Find where the given text appears and provide that cell's center as [x, y] coordinate. 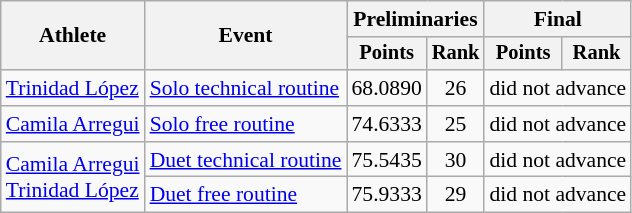
30 [456, 160]
74.6333 [386, 124]
29 [456, 195]
Event [246, 36]
Final [558, 19]
Solo technical routine [246, 88]
Trinidad López [73, 88]
Camila ArreguiTrinidad López [73, 178]
25 [456, 124]
26 [456, 88]
Camila Arregui [73, 124]
Solo free routine [246, 124]
Preliminaries [415, 19]
Duet free routine [246, 195]
Duet technical routine [246, 160]
75.9333 [386, 195]
75.5435 [386, 160]
68.0890 [386, 88]
Athlete [73, 36]
